Pinpoint the cell where the given text exists, returning its (X, Y) midpoint coordinate. 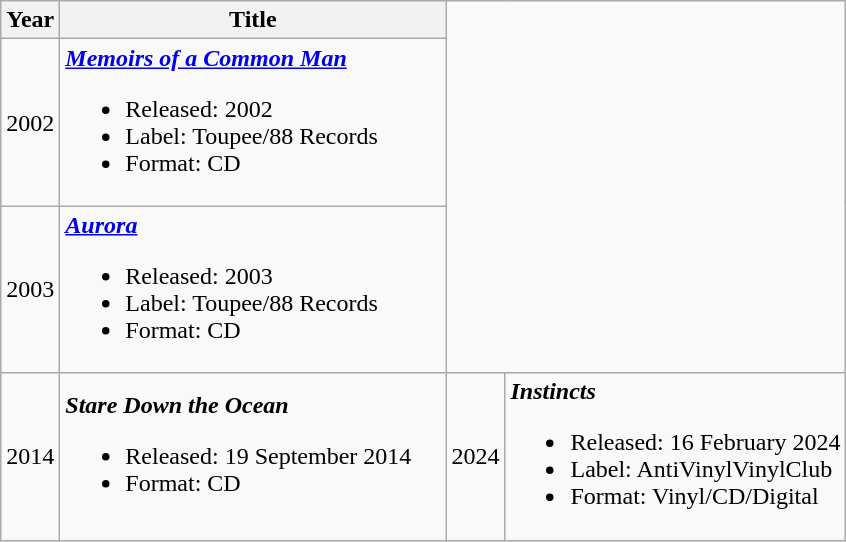
2014 (30, 456)
Title (253, 20)
2003 (30, 290)
2002 (30, 122)
Memoirs of a Common ManReleased: 2002Label: Toupee/88 RecordsFormat: CD (253, 122)
Stare Down the OceanReleased: 19 September 2014Format: CD (253, 456)
Year (30, 20)
AuroraReleased: 2003Label: Toupee/88 RecordsFormat: CD (253, 290)
InstinctsReleased: 16 February 2024Label: AntiVinylVinylClubFormat: Vinyl/CD/Digital (676, 456)
2024 (476, 456)
